Extract the [x, y] coordinate from the center of the cell holding the provided text.  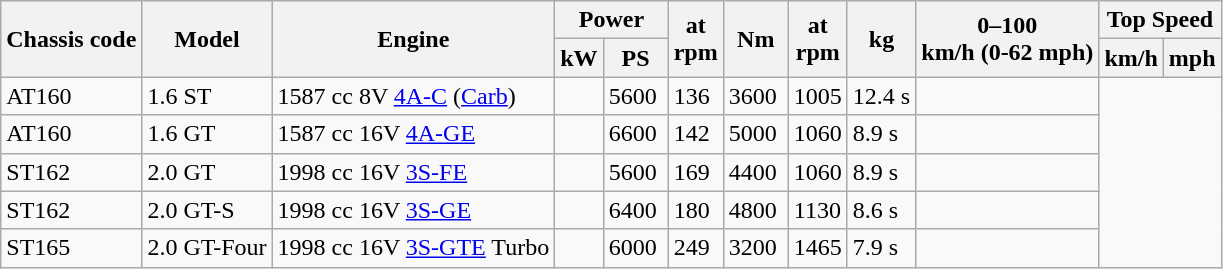
0–100km/h (0-62 mph) [1008, 39]
1587 cc 8V 4A-C (Carb) [414, 96]
PS [636, 58]
Nm [756, 39]
6600 [636, 134]
2.0 GT [207, 172]
142 [696, 134]
2.0 GT-S [207, 210]
Top Speed [1160, 20]
1005 [818, 96]
4800 [756, 210]
1998 cc 16V 3S-GE [414, 210]
ST165 [72, 248]
6400 [636, 210]
1.6 GT [207, 134]
Model [207, 39]
mph [1192, 58]
1587 cc 16V 4A-GE [414, 134]
1465 [818, 248]
6000 [636, 248]
8.6 s [881, 210]
169 [696, 172]
km/h [1131, 58]
Power [612, 20]
kW [579, 58]
7.9 s [881, 248]
3600 [756, 96]
Engine [414, 39]
1.6 ST [207, 96]
kg [881, 39]
3200 [756, 248]
2.0 GT-Four [207, 248]
Chassis code [72, 39]
1998 cc 16V 3S-FE [414, 172]
136 [696, 96]
249 [696, 248]
1130 [818, 210]
4400 [756, 172]
1998 cc 16V 3S-GTE Turbo [414, 248]
12.4 s [881, 96]
180 [696, 210]
5000 [756, 134]
